Extract the (X, Y) coordinate from the center of the cell holding the provided text.  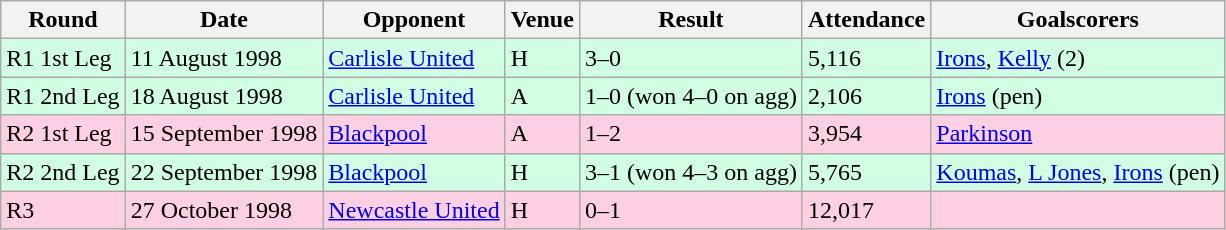
R2 2nd Leg (63, 172)
R1 2nd Leg (63, 96)
Date (224, 20)
3–0 (690, 58)
1–2 (690, 134)
27 October 1998 (224, 210)
22 September 1998 (224, 172)
5,765 (866, 172)
Koumas, L Jones, Irons (pen) (1078, 172)
18 August 1998 (224, 96)
Irons, Kelly (2) (1078, 58)
Result (690, 20)
0–1 (690, 210)
12,017 (866, 210)
Parkinson (1078, 134)
3–1 (won 4–3 on agg) (690, 172)
1–0 (won 4–0 on agg) (690, 96)
R1 1st Leg (63, 58)
5,116 (866, 58)
R2 1st Leg (63, 134)
Newcastle United (414, 210)
2,106 (866, 96)
Goalscorers (1078, 20)
11 August 1998 (224, 58)
3,954 (866, 134)
Irons (pen) (1078, 96)
Venue (542, 20)
Opponent (414, 20)
R3 (63, 210)
15 September 1998 (224, 134)
Attendance (866, 20)
Round (63, 20)
